Pinpoint the cell where the given text exists, returning its [X, Y] midpoint coordinate. 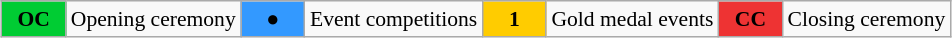
1 [514, 19]
CC [750, 19]
Closing ceremony [867, 19]
Opening ceremony [154, 19]
Gold medal events [632, 19]
OC [34, 19]
● [273, 19]
Event competitions [394, 19]
